Capture the cell that displays the provided text and extract its (x, y) central coordinate. 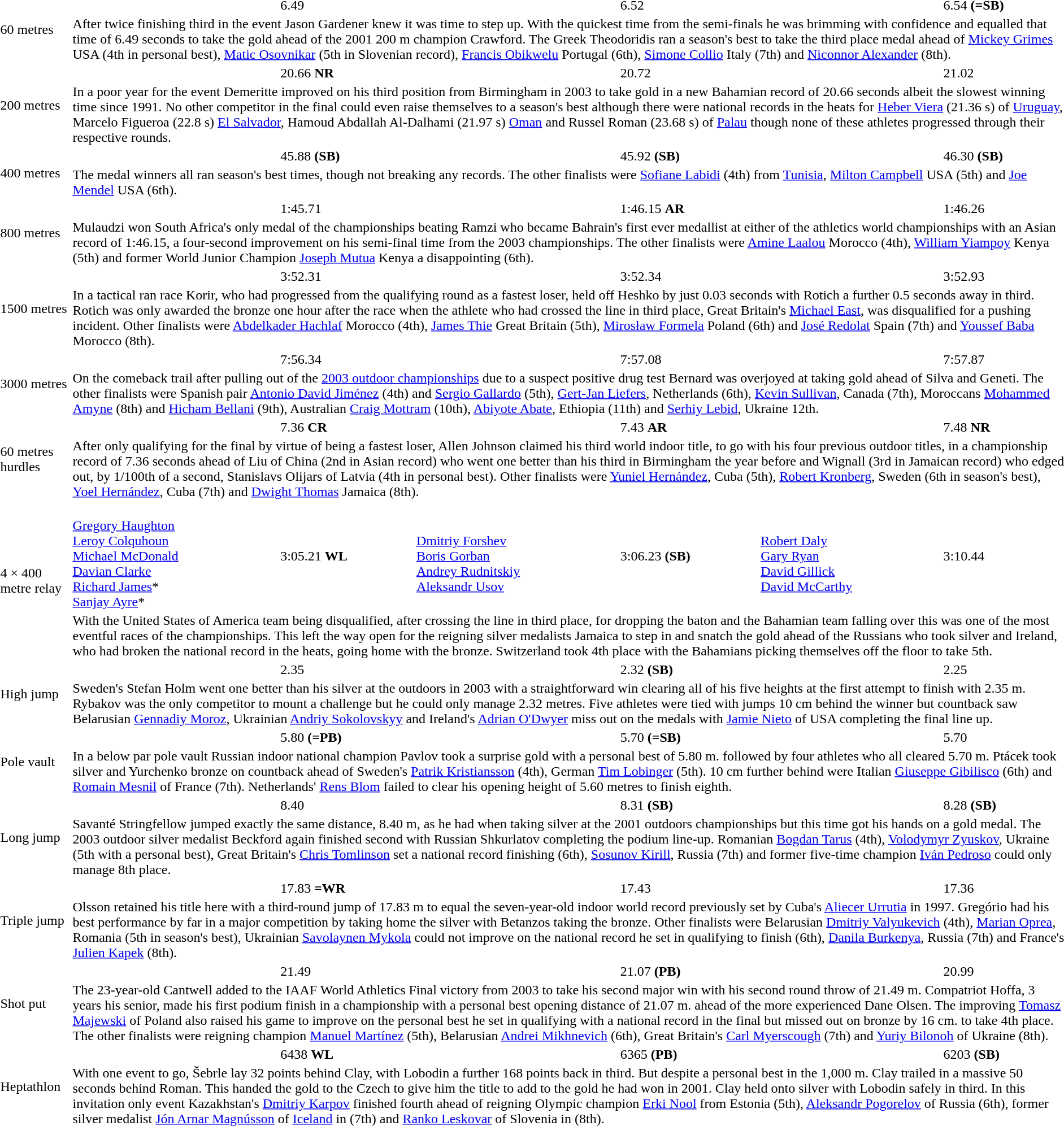
7.36 CR (347, 427)
6365 (PB) (688, 1054)
5.80 (=PB) (347, 737)
20.66 NR (347, 73)
45.88 (SB) (347, 156)
17.83 =WR (347, 888)
17.43 (688, 888)
Dmitriy ForshevBoris GorbanAndrey RudnitskiyAleksandr Usov (516, 556)
Gregory HaughtonLeroy ColquhounMichael McDonaldDavian ClarkeRichard James*Sanjay Ayre* (175, 556)
2.32 (SB) (688, 669)
45.92 (SB) (688, 156)
1:46.15 AR (688, 208)
7:56.34 (347, 359)
7:57.08 (688, 359)
8.40 (347, 805)
2.35 (347, 669)
3:06.23 (SB) (688, 556)
3:52.34 (688, 276)
6438 WL (347, 1054)
8.31 (SB) (688, 805)
5.70 (=SB) (688, 737)
21.49 (347, 971)
3:05.21 WL (347, 556)
21.07 (PB) (688, 971)
1:45.71 (347, 208)
Robert DalyGary RyanDavid GillickDavid McCarthy (850, 556)
20.72 (688, 73)
3:52.31 (347, 276)
7.43 AR (688, 427)
